From the cell containing the given text, extract its center point as (x, y) coordinate. 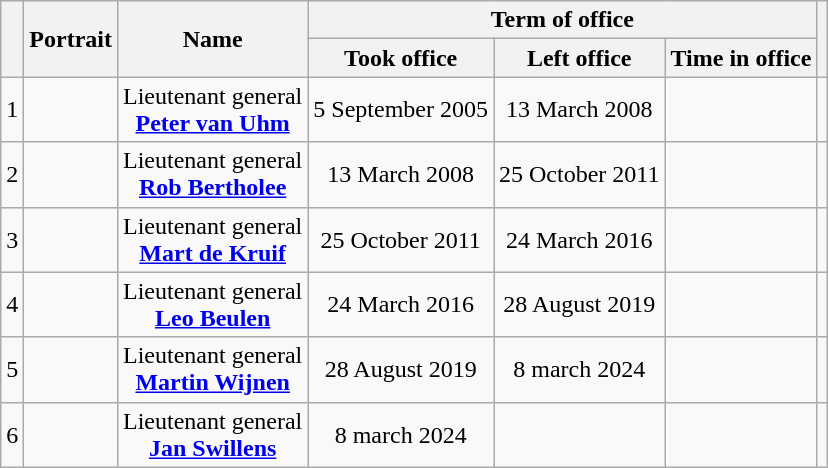
Lieutenant generalJan Swillens (212, 434)
Term of office (562, 20)
Lieutenant generalLeo Beulen (212, 304)
1 (12, 110)
5 September 2005 (401, 110)
Name (212, 39)
Lieutenant generalPeter van Uhm (212, 110)
4 (12, 304)
Lieutenant generalRob Bertholee (212, 174)
Time in office (741, 58)
Left office (580, 58)
Lieutenant generalMartin Wijnen (212, 370)
3 (12, 240)
2 (12, 174)
6 (12, 434)
Took office (401, 58)
Lieutenant generalMart de Kruif (212, 240)
5 (12, 370)
Portrait (71, 39)
